Capture the cell that displays the provided text and extract its [x, y] central coordinate. 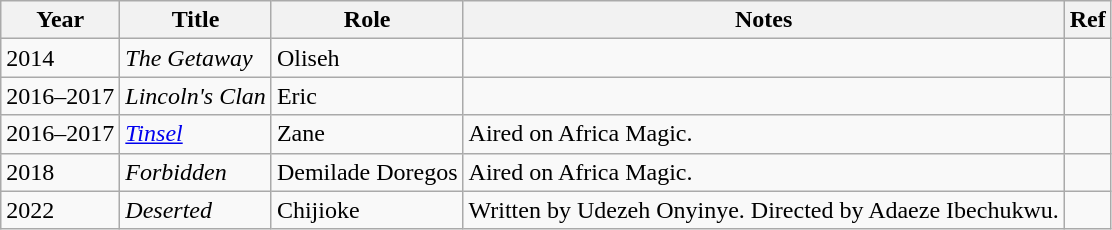
The Getaway [196, 58]
Deserted [196, 210]
Ref [1088, 20]
Forbidden [196, 172]
Chijioke [367, 210]
Eric [367, 96]
Demilade Doregos [367, 172]
Title [196, 20]
Zane [367, 134]
Lincoln's Clan [196, 96]
2014 [60, 58]
2018 [60, 172]
Role [367, 20]
Notes [764, 20]
Written by Udezeh Onyinye. Directed by Adaeze Ibechukwu. [764, 210]
Tinsel [196, 134]
Year [60, 20]
Oliseh [367, 58]
2022 [60, 210]
